Return [x, y] of the center of cell containing provided text 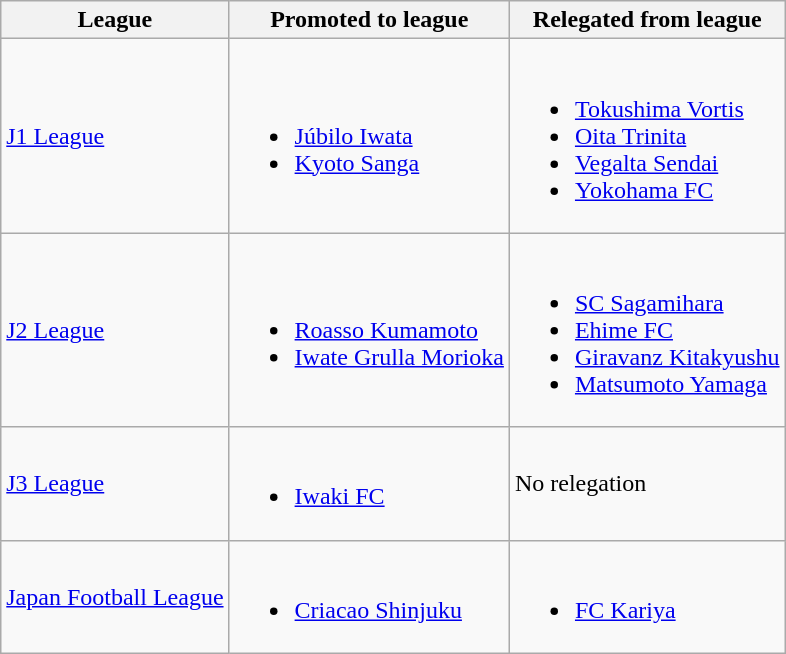
SC Sagamihara Ehime FC Giravanz Kitakyushu Matsumoto Yamaga [647, 330]
Iwaki FC [369, 484]
Júbilo Iwata Kyoto Sanga [369, 136]
J1 League [115, 136]
League [115, 20]
Tokushima Vortis Oita Trinita Vegalta Sendai Yokohama FC [647, 136]
Roasso Kumamoto Iwate Grulla Morioka [369, 330]
J2 League [115, 330]
FC Kariya [647, 596]
J3 League [115, 484]
Promoted to league [369, 20]
Japan Football League [115, 596]
Relegated from league [647, 20]
No relegation [647, 484]
Criacao Shinjuku [369, 596]
